Find where the given text appears and provide that cell's center as (X, Y) coordinate. 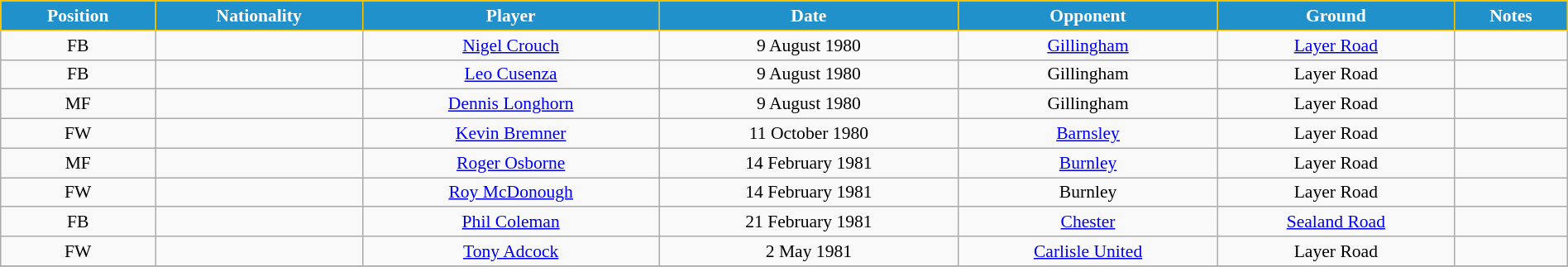
Position (78, 16)
Phil Coleman (511, 222)
Date (809, 16)
2 May 1981 (809, 251)
Opponent (1088, 16)
Sealand Road (1336, 222)
Notes (1512, 16)
11 October 1980 (809, 134)
Carlisle United (1088, 251)
Player (511, 16)
Dennis Longhorn (511, 104)
Barnsley (1088, 134)
Roger Osborne (511, 163)
Kevin Bremner (511, 134)
Roy McDonough (511, 193)
Leo Cusenza (511, 74)
Ground (1336, 16)
21 February 1981 (809, 222)
Chester (1088, 222)
Nigel Crouch (511, 45)
Tony Adcock (511, 251)
Nationality (260, 16)
